Locate the cell with the specified text and output its [X, Y] center coordinate. 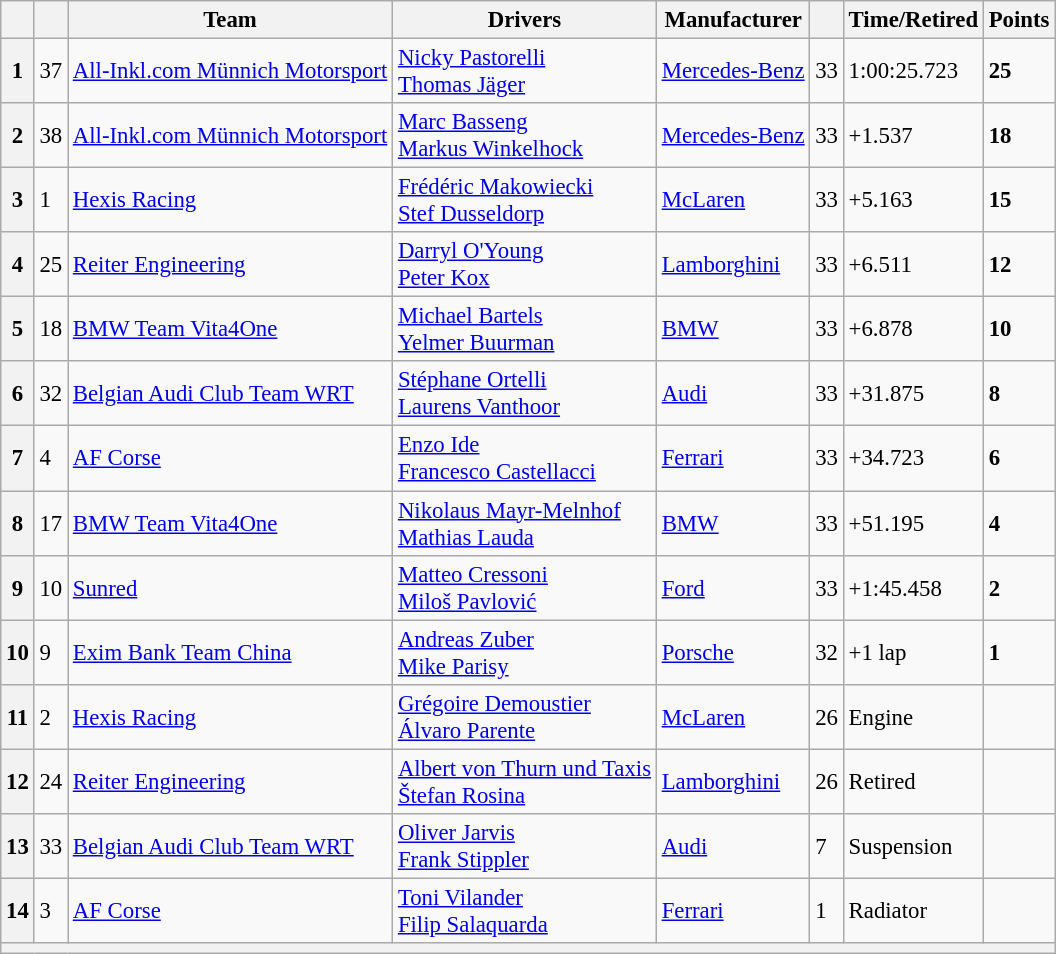
17 [50, 524]
Grégoire Demoustier Álvaro Parente [525, 716]
Enzo Ide Francesco Castellacci [525, 458]
Drivers [525, 20]
+1 lap [913, 652]
Oliver Jarvis Frank Stippler [525, 846]
Retired [913, 782]
11 [18, 716]
Points [1018, 20]
+5.163 [913, 200]
Michael Bartels Yelmer Buurman [525, 330]
5 [18, 330]
Nicky Pastorelli Thomas Jäger [525, 72]
+6.878 [913, 330]
Albert von Thurn und Taxis Štefan Rosina [525, 782]
Sunred [230, 588]
Time/Retired [913, 20]
Porsche [733, 652]
13 [18, 846]
37 [50, 72]
24 [50, 782]
Ford [733, 588]
+6.511 [913, 264]
Frédéric Makowiecki Stef Dusseldorp [525, 200]
+31.875 [913, 394]
Exim Bank Team China [230, 652]
Radiator [913, 910]
Andreas Zuber Mike Parisy [525, 652]
38 [50, 136]
Stéphane Ortelli Laurens Vanthoor [525, 394]
+51.195 [913, 524]
Toni Vilander Filip Salaquarda [525, 910]
+1:45.458 [913, 588]
Suspension [913, 846]
Matteo Cressoni Miloš Pavlović [525, 588]
14 [18, 910]
Nikolaus Mayr-Melnhof Mathias Lauda [525, 524]
Darryl O'Young Peter Kox [525, 264]
Engine [913, 716]
1:00:25.723 [913, 72]
Marc Basseng Markus Winkelhock [525, 136]
+1.537 [913, 136]
15 [1018, 200]
Manufacturer [733, 20]
+34.723 [913, 458]
Team [230, 20]
